Detect which cell encompasses the target text, then output its (X, Y) center coordinate. 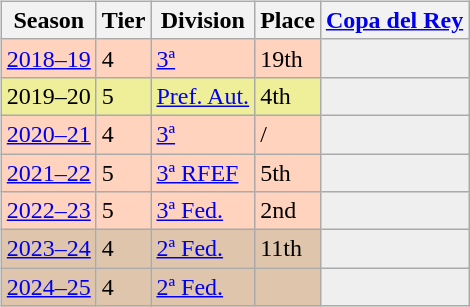
2022–23 (48, 211)
3ª Fed. (203, 211)
/ (288, 134)
Tier (124, 20)
Pref. Aut. (203, 96)
Copa del Rey (394, 20)
2024–25 (48, 287)
5th (288, 173)
19th (288, 58)
Division (203, 20)
2020–21 (48, 134)
2018–19 (48, 58)
2023–24 (48, 249)
2021–22 (48, 173)
4th (288, 96)
3ª RFEF (203, 173)
2nd (288, 211)
Place (288, 20)
2019–20 (48, 96)
Season (48, 20)
11th (288, 249)
